Pinpoint the cell where the given text exists, returning its (X, Y) midpoint coordinate. 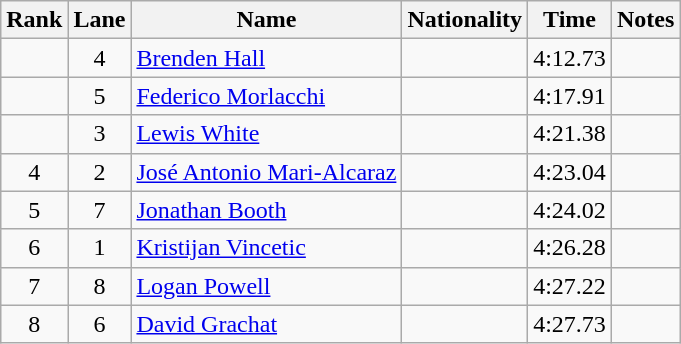
Nationality (465, 20)
4:17.91 (570, 96)
4:27.22 (570, 286)
Lewis White (266, 134)
David Grachat (266, 324)
Kristijan Vincetic (266, 248)
José Antonio Mari-Alcaraz (266, 172)
4:12.73 (570, 58)
4:26.28 (570, 248)
3 (100, 134)
4:24.02 (570, 210)
Federico Morlacchi (266, 96)
4:23.04 (570, 172)
Brenden Hall (266, 58)
Notes (645, 20)
2 (100, 172)
Name (266, 20)
4:21.38 (570, 134)
1 (100, 248)
4:27.73 (570, 324)
Lane (100, 20)
Jonathan Booth (266, 210)
Rank (34, 20)
Time (570, 20)
Logan Powell (266, 286)
